Detect which cell encompasses the target text, then output its (x, y) center coordinate. 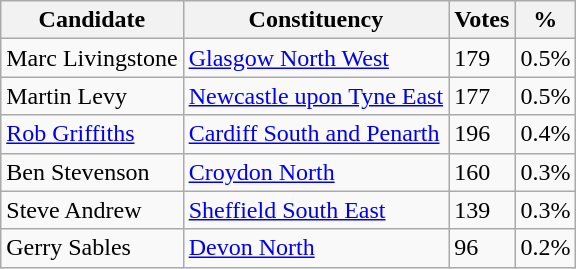
Sheffield South East (316, 210)
Cardiff South and Penarth (316, 134)
Constituency (316, 20)
Votes (482, 20)
177 (482, 96)
0.4% (546, 134)
139 (482, 210)
Martin Levy (92, 96)
96 (482, 248)
196 (482, 134)
Newcastle upon Tyne East (316, 96)
0.2% (546, 248)
Steve Andrew (92, 210)
Rob Griffiths (92, 134)
Candidate (92, 20)
179 (482, 58)
Gerry Sables (92, 248)
Ben Stevenson (92, 172)
Croydon North (316, 172)
Glasgow North West (316, 58)
Devon North (316, 248)
Marc Livingstone (92, 58)
160 (482, 172)
% (546, 20)
